Identify which cell holds the provided text, then report its (x, y) central coordinate. 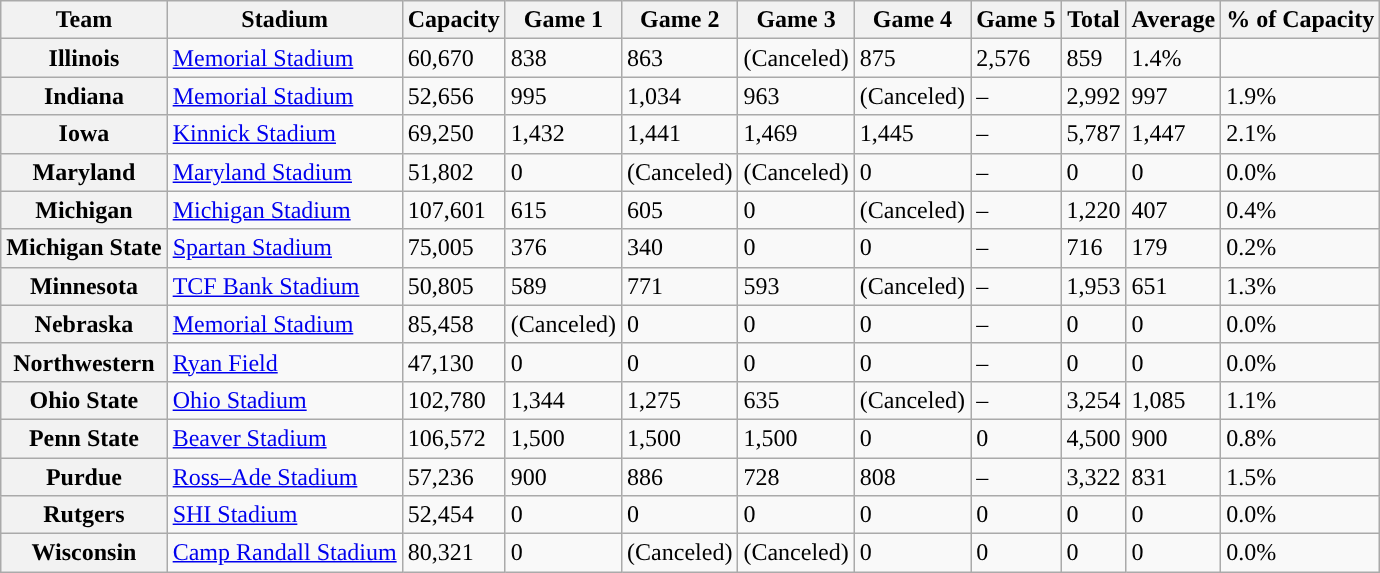
376 (563, 248)
593 (796, 286)
Capacity (454, 20)
Camp Randall Stadium (284, 553)
Iowa (84, 134)
Purdue (84, 477)
407 (1174, 210)
5,787 (1094, 134)
1,445 (912, 134)
51,802 (454, 172)
1,447 (1174, 134)
859 (1094, 58)
75,005 (454, 248)
1,220 (1094, 210)
Ohio State (84, 400)
50,805 (454, 286)
Wisconsin (84, 553)
Game 5 (1016, 20)
Kinnick Stadium (284, 134)
2.1% (1300, 134)
Team (84, 20)
Rutgers (84, 515)
635 (796, 400)
340 (680, 248)
Total (1094, 20)
Game 4 (912, 20)
Stadium (284, 20)
1.9% (1300, 96)
863 (680, 58)
52,656 (454, 96)
1,469 (796, 134)
4,500 (1094, 438)
Michigan State (84, 248)
80,321 (454, 553)
Game 1 (563, 20)
886 (680, 477)
Maryland (84, 172)
1,275 (680, 400)
3,254 (1094, 400)
0.2% (1300, 248)
Beaver Stadium (284, 438)
728 (796, 477)
2,576 (1016, 58)
875 (912, 58)
Penn State (84, 438)
1,441 (680, 134)
% of Capacity (1300, 20)
52,454 (454, 515)
997 (1174, 96)
1.4% (1174, 58)
651 (1174, 286)
SHI Stadium (284, 515)
Maryland Stadium (284, 172)
Ross–Ade Stadium (284, 477)
589 (563, 286)
1,085 (1174, 400)
TCF Bank Stadium (284, 286)
Michigan (84, 210)
605 (680, 210)
179 (1174, 248)
47,130 (454, 362)
0.4% (1300, 210)
995 (563, 96)
1.3% (1300, 286)
85,458 (454, 324)
2,992 (1094, 96)
107,601 (454, 210)
0.8% (1300, 438)
1,034 (680, 96)
Spartan Stadium (284, 248)
69,250 (454, 134)
Ryan Field (284, 362)
Indiana (84, 96)
60,670 (454, 58)
1.5% (1300, 477)
771 (680, 286)
3,322 (1094, 477)
Northwestern (84, 362)
831 (1174, 477)
Game 2 (680, 20)
838 (563, 58)
Game 3 (796, 20)
Nebraska (84, 324)
Average (1174, 20)
1.1% (1300, 400)
Minnesota (84, 286)
57,236 (454, 477)
Michigan Stadium (284, 210)
102,780 (454, 400)
716 (1094, 248)
106,572 (454, 438)
Ohio Stadium (284, 400)
1,953 (1094, 286)
1,432 (563, 134)
615 (563, 210)
Illinois (84, 58)
963 (796, 96)
808 (912, 477)
1,344 (563, 400)
